Return the (X, Y) coordinate for the center point of the cell that contains the specified text.  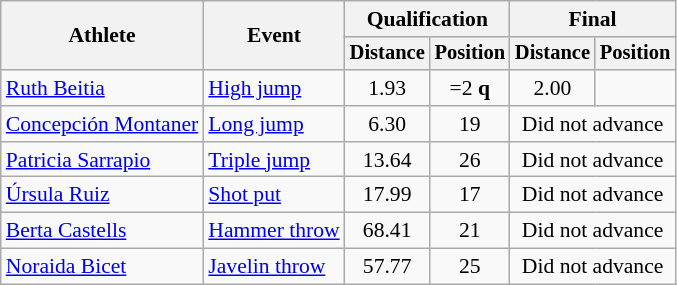
21 (470, 231)
Shot put (274, 195)
19 (470, 124)
17.99 (388, 195)
13.64 (388, 160)
1.93 (388, 88)
Final (592, 19)
57.77 (388, 267)
2.00 (552, 88)
68.41 (388, 231)
Triple jump (274, 160)
Úrsula Ruiz (102, 195)
25 (470, 267)
Noraida Bicet (102, 267)
6.30 (388, 124)
Concepción Montaner (102, 124)
Qualification (428, 19)
Long jump (274, 124)
Event (274, 36)
Berta Castells (102, 231)
Ruth Beitia (102, 88)
Javelin throw (274, 267)
High jump (274, 88)
26 (470, 160)
=2 q (470, 88)
Hammer throw (274, 231)
Athlete (102, 36)
Patricia Sarrapio (102, 160)
17 (470, 195)
